Return the (X, Y) coordinate for the center point of the cell that contains the specified text.  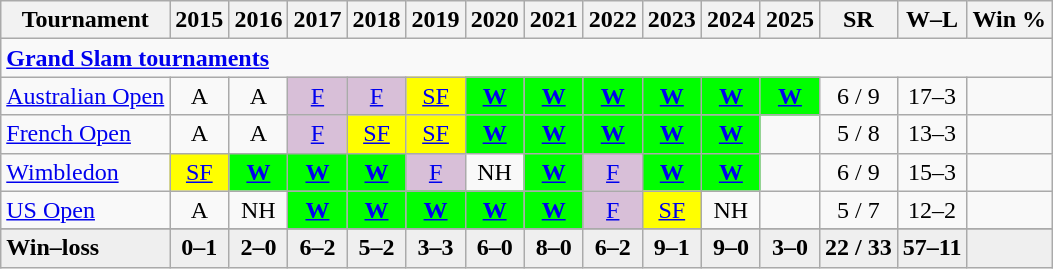
2020 (494, 20)
13–3 (932, 134)
12–2 (932, 210)
2022 (612, 20)
Win–loss (86, 248)
5 / 8 (858, 134)
5 / 7 (858, 210)
Grand Slam tournaments (526, 58)
2015 (200, 20)
Win % (1010, 20)
Wimbledon (86, 172)
W–L (932, 20)
2016 (258, 20)
8–0 (554, 248)
Australian Open (86, 96)
US Open (86, 210)
5–2 (376, 248)
9–1 (672, 248)
2023 (672, 20)
2019 (436, 20)
3–0 (790, 248)
6–0 (494, 248)
15–3 (932, 172)
2021 (554, 20)
2025 (790, 20)
2–0 (258, 248)
2017 (318, 20)
57–11 (932, 248)
22 / 33 (858, 248)
2024 (730, 20)
17–3 (932, 96)
Tournament (86, 20)
2018 (376, 20)
0–1 (200, 248)
French Open (86, 134)
SR (858, 20)
9–0 (730, 248)
3–3 (436, 248)
